Search for the cell housing the specified text and yield its (x, y) center coordinate. 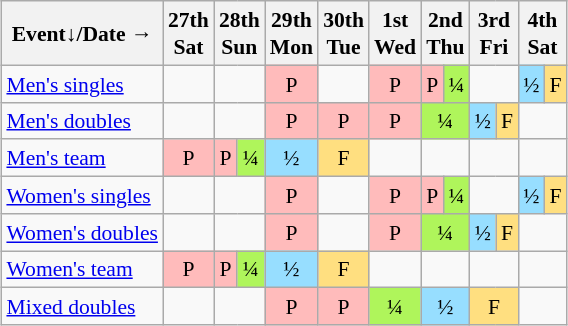
30thTue (344, 33)
Men's singles (82, 84)
Women's team (82, 268)
4thSat (542, 33)
2ndThu (446, 33)
Women's singles (82, 194)
Event↓/Date → (82, 33)
1stWed (395, 33)
28thSun (240, 33)
Mixed doubles (82, 306)
Women's doubles (82, 232)
27thSat (188, 33)
29thMon (292, 33)
Men's doubles (82, 120)
Men's team (82, 158)
3rdFri (494, 33)
